Pinpoint the cell where the given text exists, returning its [X, Y] midpoint coordinate. 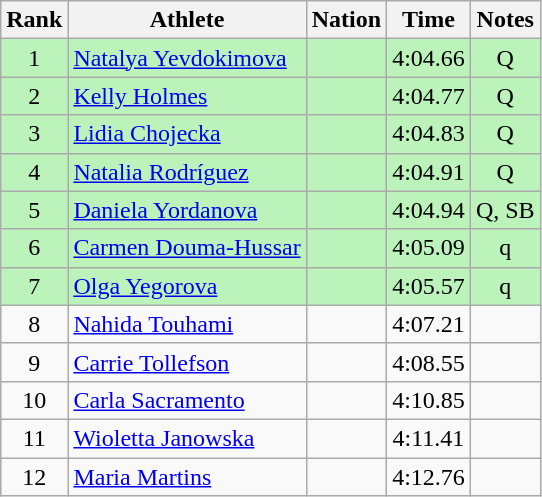
4:11.41 [429, 438]
12 [34, 477]
4:10.85 [429, 400]
Olga Yegorova [187, 286]
3 [34, 134]
6 [34, 248]
Maria Martins [187, 477]
4:05.57 [429, 286]
Carmen Douma-Hussar [187, 248]
4:05.09 [429, 248]
Nation [346, 20]
2 [34, 96]
Notes [505, 20]
4:07.21 [429, 324]
11 [34, 438]
4:08.55 [429, 362]
Athlete [187, 20]
Natalia Rodríguez [187, 172]
1 [34, 58]
Rank [34, 20]
4:04.94 [429, 210]
Daniela Yordanova [187, 210]
4:04.66 [429, 58]
8 [34, 324]
4 [34, 172]
4:04.83 [429, 134]
5 [34, 210]
9 [34, 362]
Natalya Yevdokimova [187, 58]
4:12.76 [429, 477]
4:04.77 [429, 96]
Wioletta Janowska [187, 438]
Kelly Holmes [187, 96]
10 [34, 400]
Q, SB [505, 210]
7 [34, 286]
Lidia Chojecka [187, 134]
Time [429, 20]
Carrie Tollefson [187, 362]
Nahida Touhami [187, 324]
4:04.91 [429, 172]
Carla Sacramento [187, 400]
